Extract the (x, y) coordinate from the center of the cell holding the provided text.  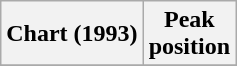
Peakposition (189, 34)
Chart (1993) (72, 34)
